Scan for the cell matching the given text and deliver its (x, y) coordinate at center. 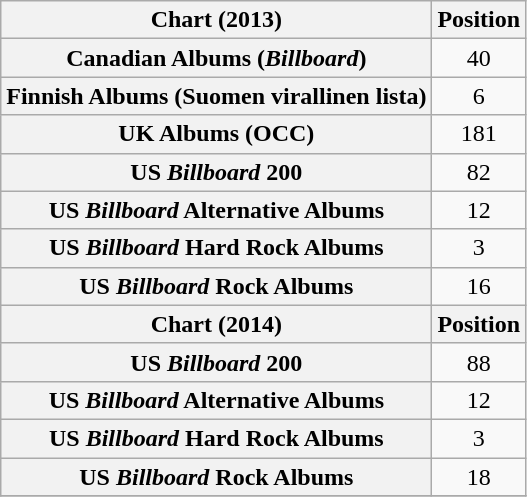
40 (479, 58)
181 (479, 134)
16 (479, 286)
Chart (2014) (216, 324)
82 (479, 172)
Canadian Albums (Billboard) (216, 58)
UK Albums (OCC) (216, 134)
88 (479, 362)
Finnish Albums (Suomen virallinen lista) (216, 96)
Chart (2013) (216, 20)
18 (479, 477)
6 (479, 96)
